Pinpoint the cell where the given text exists, returning its [x, y] midpoint coordinate. 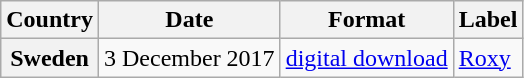
digital download [366, 58]
Format [366, 20]
Roxy [488, 58]
Date [189, 20]
Country [50, 20]
3 December 2017 [189, 58]
Sweden [50, 58]
Label [488, 20]
